Detect which cell encompasses the target text, then output its [X, Y] center coordinate. 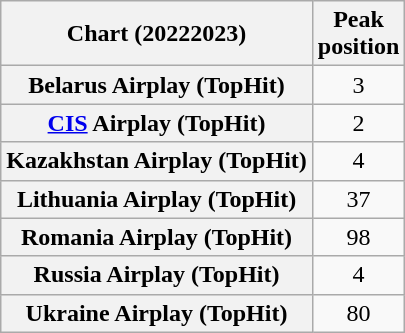
Belarus Airplay (TopHit) [157, 85]
37 [358, 199]
Chart (20222023) [157, 34]
80 [358, 313]
Peakposition [358, 34]
2 [358, 123]
Romania Airplay (TopHit) [157, 237]
Ukraine Airplay (TopHit) [157, 313]
98 [358, 237]
CIS Airplay (TopHit) [157, 123]
3 [358, 85]
Kazakhstan Airplay (TopHit) [157, 161]
Lithuania Airplay (TopHit) [157, 199]
Russia Airplay (TopHit) [157, 275]
